Identify which cell holds the provided text, then report its [x, y] central coordinate. 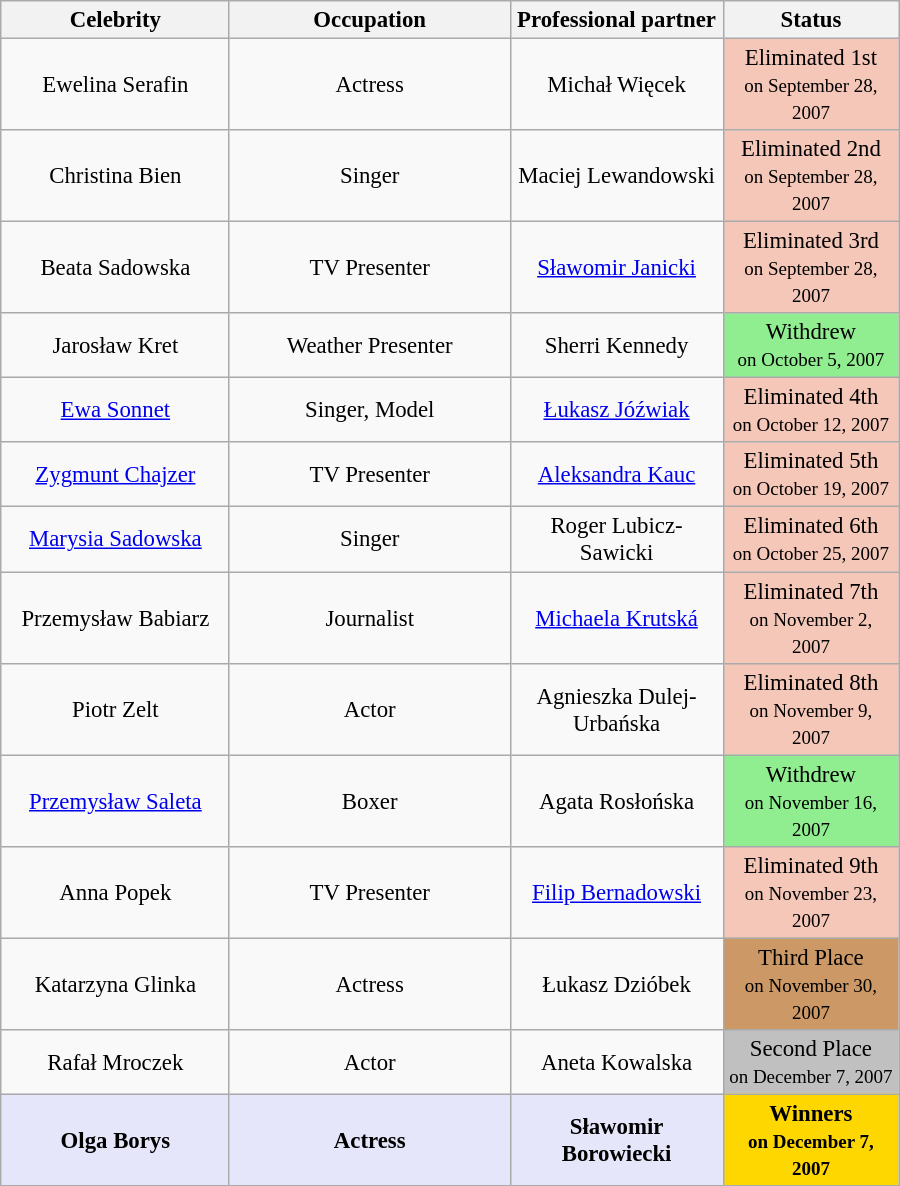
Eliminated 6thon October 25, 2007 [811, 540]
Łukasz Dzióbek [616, 984]
Withdrewon October 5, 2007 [811, 346]
Status [811, 20]
Sławomir Borowiecki [616, 1140]
Agata Rosłońska [616, 801]
Eliminated 7thon November 2, 2007 [811, 618]
Eliminated 8thon November 9, 2007 [811, 709]
Singer, Model [370, 410]
Rafał Mroczek [115, 1062]
Third Placeon November 30, 2007 [811, 984]
Piotr Zelt [115, 709]
Marysia Sadowska [115, 540]
Eliminated 5thon October 19, 2007 [811, 474]
Olga Borys [115, 1140]
Beata Sadowska [115, 268]
Eliminated 2ndon September 28, 2007 [811, 176]
Anna Popek [115, 892]
Ewa Sonnet [115, 410]
Łukasz Jóźwiak [616, 410]
Maciej Lewandowski [616, 176]
Przemysław Saleta [115, 801]
Ewelina Serafin [115, 84]
Winnerson December 7, 2007 [811, 1140]
Eliminated 3rdon September 28, 2007 [811, 268]
Withdrewon November 16, 2007 [811, 801]
Sławomir Janicki [616, 268]
Christina Bien [115, 176]
Weather Presenter [370, 346]
Agnieszka Dulej-Urbańska [616, 709]
Eliminated 4thon October 12, 2007 [811, 410]
Occupation [370, 20]
Second Placeon December 7, 2007 [811, 1062]
Roger Lubicz-Sawicki [616, 540]
Filip Bernadowski [616, 892]
Celebrity [115, 20]
Jarosław Kret [115, 346]
Michaela Krutská [616, 618]
Eliminated 9thon November 23, 2007 [811, 892]
Professional partner [616, 20]
Boxer [370, 801]
Zygmunt Chajzer [115, 474]
Sherri Kennedy [616, 346]
Michał Więcek [616, 84]
Katarzyna Glinka [115, 984]
Eliminated 1ston September 28, 2007 [811, 84]
Journalist [370, 618]
Przemysław Babiarz [115, 618]
Aneta Kowalska [616, 1062]
Aleksandra Kauc [616, 474]
